Find where the given text appears and provide that cell's center as (X, Y) coordinate. 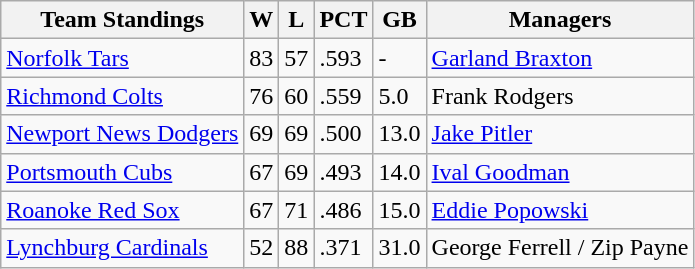
Frank Rodgers (560, 96)
Managers (560, 20)
Ival Goodman (560, 172)
Newport News Dodgers (122, 134)
Norfolk Tars (122, 58)
.486 (344, 210)
88 (296, 248)
.593 (344, 58)
Portsmouth Cubs (122, 172)
- (400, 58)
60 (296, 96)
.371 (344, 248)
76 (262, 96)
Roanoke Red Sox (122, 210)
5.0 (400, 96)
13.0 (400, 134)
.500 (344, 134)
52 (262, 248)
George Ferrell / Zip Payne (560, 248)
W (262, 20)
Garland Braxton (560, 58)
57 (296, 58)
Jake Pitler (560, 134)
L (296, 20)
31.0 (400, 248)
.559 (344, 96)
GB (400, 20)
15.0 (400, 210)
Lynchburg Cardinals (122, 248)
Richmond Colts (122, 96)
83 (262, 58)
Team Standings (122, 20)
Eddie Popowski (560, 210)
PCT (344, 20)
14.0 (400, 172)
.493 (344, 172)
71 (296, 210)
